Return the [X, Y] coordinate for the center point of the cell that contains the specified text.  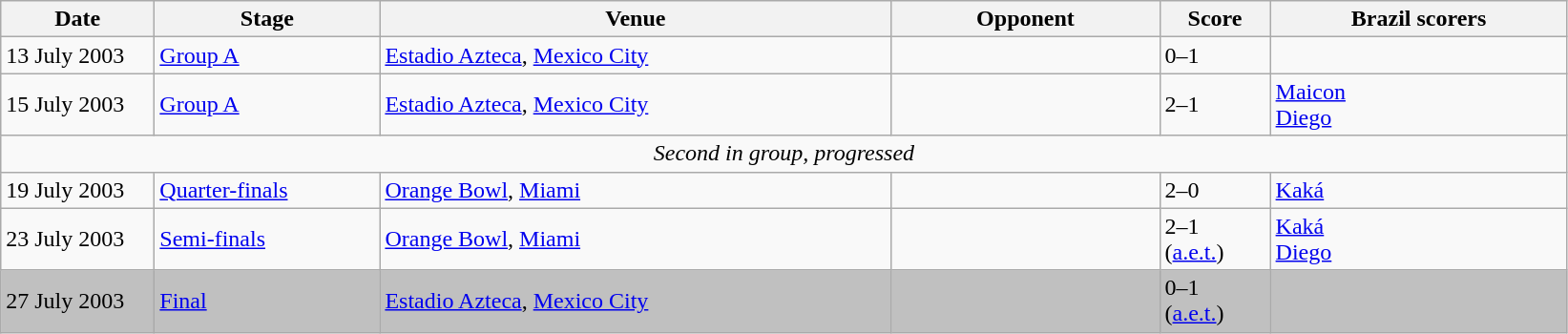
0–1 [1215, 55]
19 July 2003 [78, 190]
Stage [267, 19]
13 July 2003 [78, 55]
2–1 (a.e.t.) [1215, 239]
Quarter-finals [267, 190]
Kaká Diego [1418, 239]
0–1 (a.e.t.) [1215, 302]
Maicon Diego [1418, 105]
Venue [636, 19]
Second in group, progressed [784, 154]
Kaká [1418, 190]
23 July 2003 [78, 239]
Score [1215, 19]
Final [267, 302]
Opponent [1025, 19]
2–0 [1215, 190]
Semi-finals [267, 239]
Brazil scorers [1418, 19]
27 July 2003 [78, 302]
15 July 2003 [78, 105]
Date [78, 19]
2–1 [1215, 105]
